Return [x, y] of the center of cell containing provided text 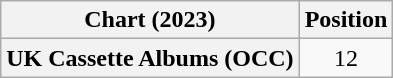
Position [346, 20]
12 [346, 58]
Chart (2023) [150, 20]
UK Cassette Albums (OCC) [150, 58]
